Determine the (x, y) coordinate at the center of the cell enclosing the given text.  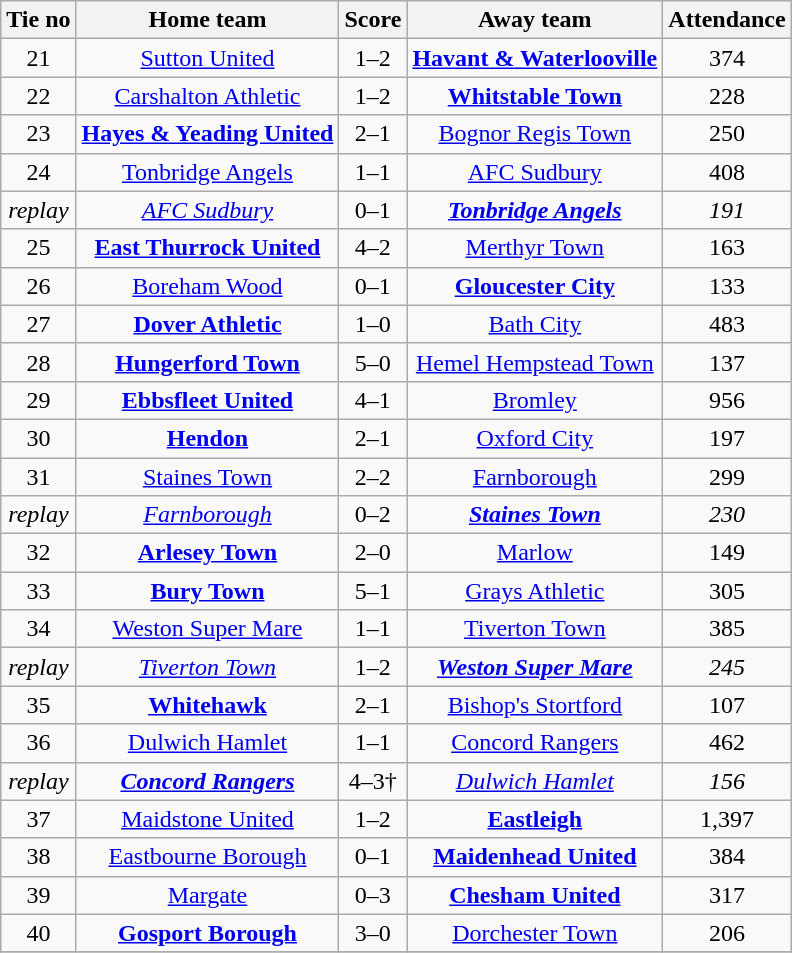
37 (38, 819)
245 (727, 667)
Chesham United (535, 895)
4–3† (373, 781)
0–3 (373, 895)
Bath City (535, 324)
27 (38, 324)
Hendon (208, 438)
Dover Athletic (208, 324)
26 (38, 286)
33 (38, 591)
1,397 (727, 819)
40 (38, 933)
Marlow (535, 553)
35 (38, 705)
24 (38, 172)
197 (727, 438)
Whitehawk (208, 705)
Merthyr Town (535, 248)
39 (38, 895)
149 (727, 553)
Grays Athletic (535, 591)
Dorchester Town (535, 933)
156 (727, 781)
3–0 (373, 933)
Gloucester City (535, 286)
Oxford City (535, 438)
Maidstone United (208, 819)
Margate (208, 895)
Maidenhead United (535, 857)
Hayes & Yeading United (208, 134)
2–2 (373, 477)
34 (38, 629)
Home team (208, 20)
Arlesey Town (208, 553)
107 (727, 705)
Bognor Regis Town (535, 134)
4–2 (373, 248)
956 (727, 400)
163 (727, 248)
384 (727, 857)
Bromley (535, 400)
Away team (535, 20)
462 (727, 743)
Bishop's Stortford (535, 705)
25 (38, 248)
Havant & Waterlooville (535, 58)
Ebbsfleet United (208, 400)
Sutton United (208, 58)
Eastleigh (535, 819)
31 (38, 477)
Gosport Borough (208, 933)
385 (727, 629)
305 (727, 591)
32 (38, 553)
2–0 (373, 553)
374 (727, 58)
483 (727, 324)
Hungerford Town (208, 362)
Score (373, 20)
5–0 (373, 362)
Tie no (38, 20)
Whitstable Town (535, 96)
38 (38, 857)
Carshalton Athletic (208, 96)
0–2 (373, 515)
230 (727, 515)
36 (38, 743)
206 (727, 933)
28 (38, 362)
Eastbourne Borough (208, 857)
408 (727, 172)
Attendance (727, 20)
317 (727, 895)
191 (727, 210)
299 (727, 477)
East Thurrock United (208, 248)
5–1 (373, 591)
Hemel Hempstead Town (535, 362)
22 (38, 96)
21 (38, 58)
137 (727, 362)
1–0 (373, 324)
Bury Town (208, 591)
250 (727, 134)
4–1 (373, 400)
Boreham Wood (208, 286)
133 (727, 286)
29 (38, 400)
30 (38, 438)
23 (38, 134)
228 (727, 96)
